Extract the [x, y] coordinate from the center of the cell holding the provided text.  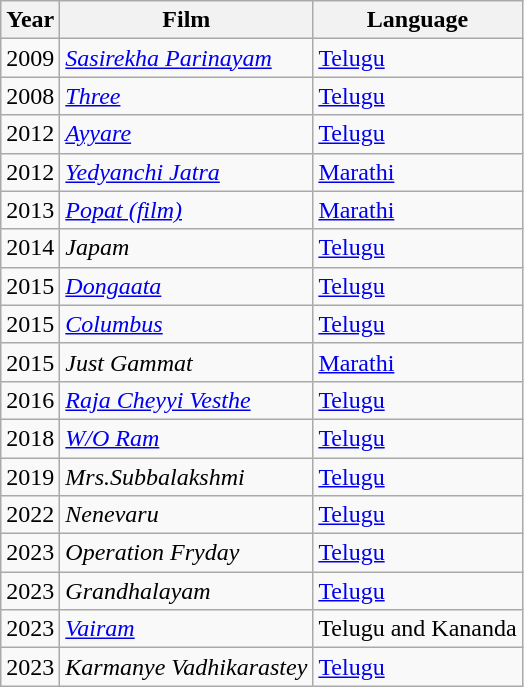
Operation Fryday [186, 553]
2013 [30, 210]
2014 [30, 248]
2019 [30, 477]
Film [186, 20]
2008 [30, 96]
Popat (film) [186, 210]
Grandhalayam [186, 591]
Ayyare [186, 134]
2022 [30, 515]
Japam [186, 248]
2018 [30, 438]
Nenevaru [186, 515]
Telugu and Kananda [418, 629]
Karmanye Vadhikarastey [186, 667]
Raja Cheyyi Vesthe [186, 400]
Sasirekha Parinayam [186, 58]
2009 [30, 58]
Year [30, 20]
W/O Ram [186, 438]
Dongaata [186, 286]
Vairam [186, 629]
Three [186, 96]
Mrs.Subbalakshmi [186, 477]
2016 [30, 400]
Just Gammat [186, 362]
Yedyanchi Jatra [186, 172]
Columbus [186, 324]
Language [418, 20]
